Pinpoint the cell where the given text exists, returning its (x, y) midpoint coordinate. 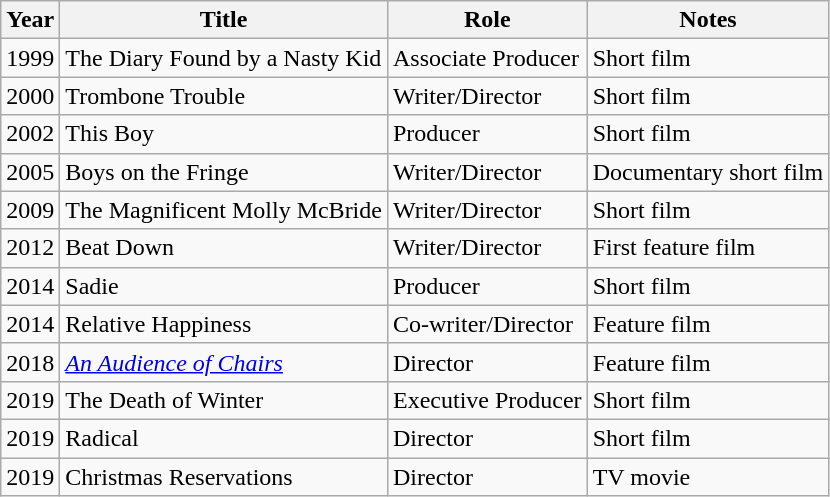
The Diary Found by a Nasty Kid (224, 58)
The Death of Winter (224, 400)
Christmas Reservations (224, 477)
2002 (30, 134)
First feature film (708, 248)
Beat Down (224, 248)
The Magnificent Molly McBride (224, 210)
Sadie (224, 286)
Boys on the Fringe (224, 172)
Associate Producer (487, 58)
2000 (30, 96)
2005 (30, 172)
Relative Happiness (224, 324)
2012 (30, 248)
Role (487, 20)
1999 (30, 58)
This Boy (224, 134)
An Audience of Chairs (224, 362)
Executive Producer (487, 400)
Radical (224, 438)
Title (224, 20)
TV movie (708, 477)
Trombone Trouble (224, 96)
Year (30, 20)
2009 (30, 210)
Co-writer/Director (487, 324)
Documentary short film (708, 172)
Notes (708, 20)
2018 (30, 362)
